Pinpoint the cell where the given text exists, returning its [X, Y] midpoint coordinate. 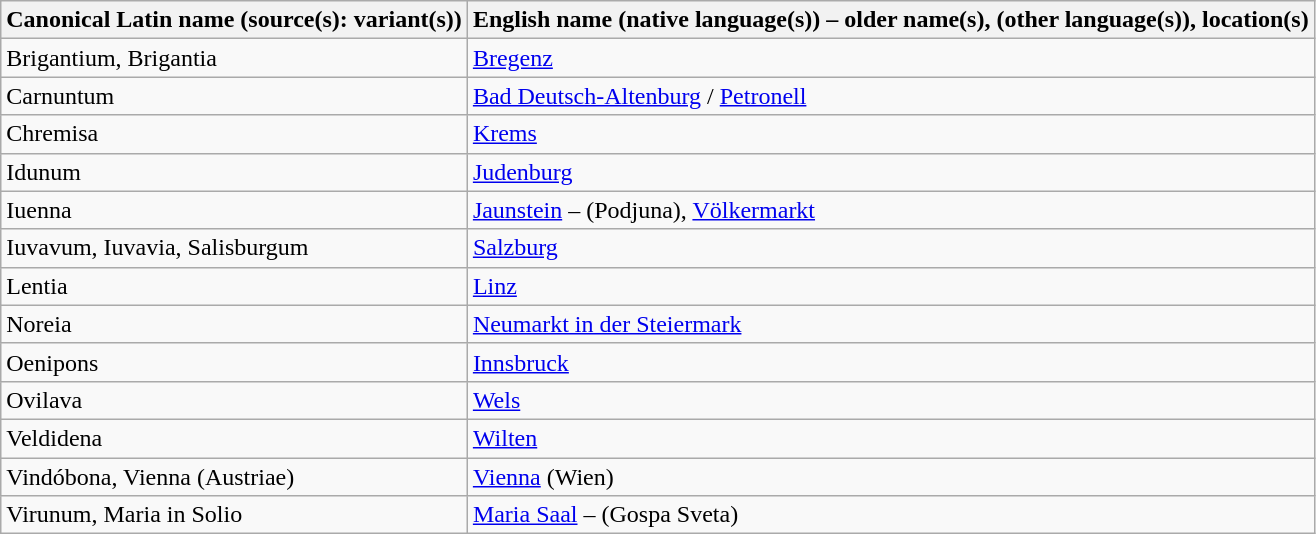
Lentia [234, 286]
Veldidena [234, 438]
Vienna (Wien) [890, 477]
Wilten [890, 438]
Neumarkt in der Steiermark [890, 324]
Virunum, Maria in Solio [234, 515]
Ovilava [234, 400]
Jaunstein – (Podjuna), Völkermarkt [890, 210]
Chremisa [234, 134]
Wels [890, 400]
Brigantium, Brigantia [234, 58]
Oenipons [234, 362]
Judenburg [890, 172]
Carnuntum [234, 96]
Salzburg [890, 248]
Noreia [234, 324]
English name (native language(s)) – older name(s), (other language(s)), location(s) [890, 20]
Krems [890, 134]
Iuenna [234, 210]
Canonical Latin name (source(s): variant(s)) [234, 20]
Innsbruck [890, 362]
Maria Saal – (Gospa Sveta) [890, 515]
Vindóbona, Vienna (Austriae) [234, 477]
Idunum [234, 172]
Linz [890, 286]
Bad Deutsch-Altenburg / Petronell [890, 96]
Iuvavum, Iuvavia, Salisburgum [234, 248]
Bregenz [890, 58]
